Provide the (X, Y) coordinate of the cell's center where the given text is located.  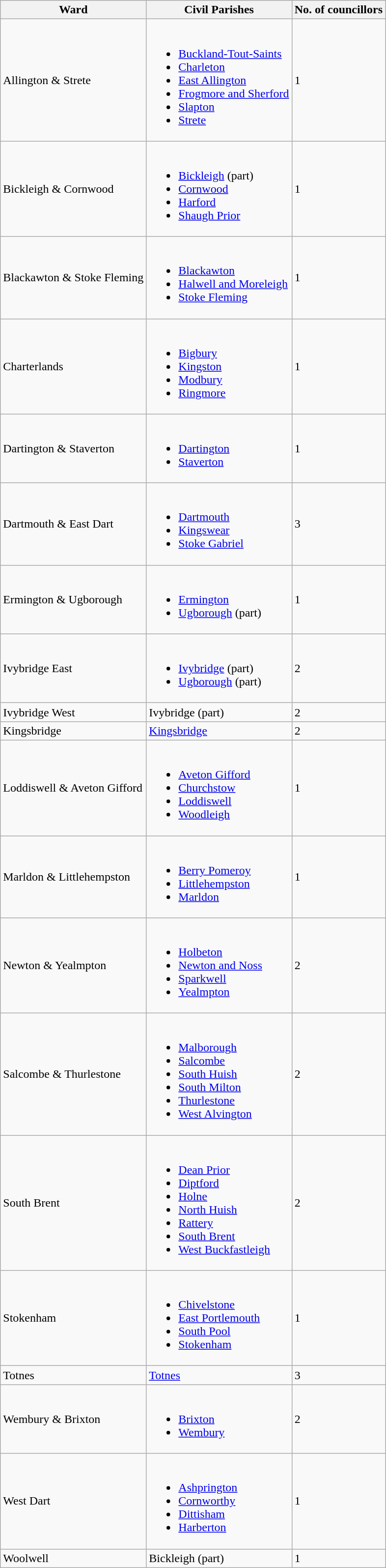
Ermington & Ugborough (74, 599)
BrixtonWembury (219, 1419)
Marldon & Littlehempston (74, 877)
Woolwell (74, 1558)
Dean PriorDiptfordHolneNorth HuishRatterySouth BrentWest Buckfastleigh (219, 1203)
AshpringtonCornworthyDittishamHarberton (219, 1501)
BigburyKingstonModburyRingmore (219, 366)
Stokenham (74, 1318)
West Dart (74, 1501)
DartmouthKingswearStoke Gabriel (219, 524)
MalboroughSalcombeSouth HuishSouth MiltonThurlestoneWest Alvington (219, 1074)
Ivybridge (part)Ugborough (part) (219, 668)
Newton & Yealmpton (74, 966)
Salcombe & Thurlestone (74, 1074)
Ivybridge (part) (219, 712)
Bickleigh & Cornwood (74, 189)
Dartmouth & East Dart (74, 524)
Berry PomeroyLittlehempstonMarldon (219, 877)
HolbetonNewton and NossSparkwellYealmpton (219, 966)
BlackawtonHalwell and MoreleighStoke Fleming (219, 277)
Charterlands (74, 366)
No. of councillors (338, 10)
Bickleigh (part) (219, 1558)
Blackawton & Stoke Fleming (74, 277)
Ivybridge West (74, 712)
Ward (74, 10)
Civil Parishes (219, 10)
Dartington & Staverton (74, 448)
Wembury & Brixton (74, 1419)
Loddiswell & Aveton Gifford (74, 788)
Buckland-Tout-SaintsCharletonEast AllingtonFrogmore and SherfordSlaptonStrete (219, 80)
Ivybridge East (74, 668)
ErmingtonUgborough (part) (219, 599)
South Brent (74, 1203)
DartingtonStaverton (219, 448)
Allington & Strete (74, 80)
ChivelstoneEast PortlemouthSouth PoolStokenham (219, 1318)
Aveton GiffordChurchstowLoddiswellWoodleigh (219, 788)
Bickleigh (part)CornwoodHarfordShaugh Prior (219, 189)
